Identify which cell holds the provided text, then report its (x, y) central coordinate. 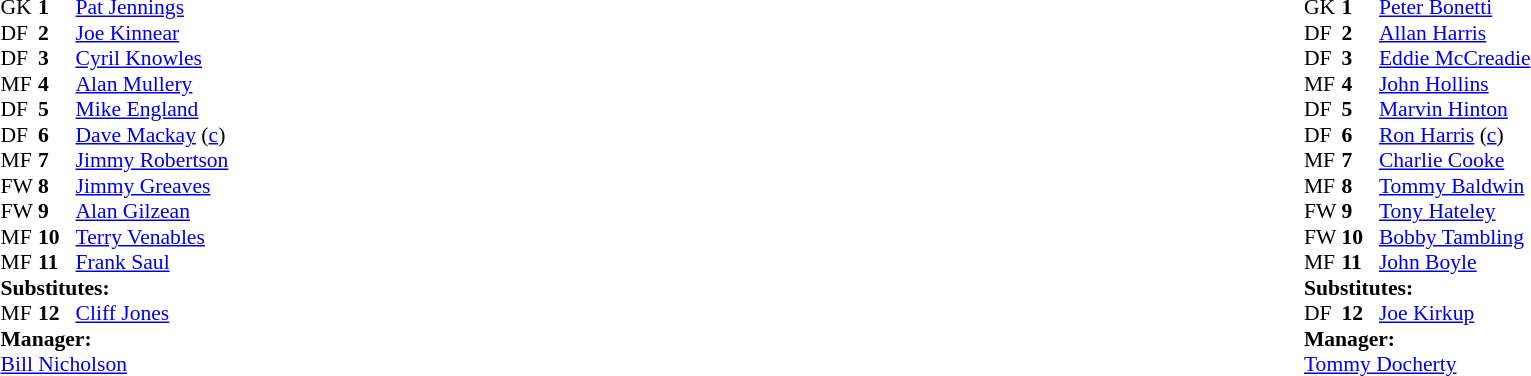
Eddie McCreadie (1455, 59)
Alan Gilzean (152, 211)
Joe Kirkup (1455, 313)
Tony Hateley (1455, 211)
John Boyle (1455, 263)
Bobby Tambling (1455, 237)
Mike England (152, 109)
John Hollins (1455, 84)
Charlie Cooke (1455, 161)
Jimmy Robertson (152, 161)
Terry Venables (152, 237)
Marvin Hinton (1455, 109)
Dave Mackay (c) (152, 135)
Alan Mullery (152, 84)
Tommy Baldwin (1455, 186)
Joe Kinnear (152, 33)
Allan Harris (1455, 33)
Cyril Knowles (152, 59)
Frank Saul (152, 263)
Jimmy Greaves (152, 186)
Ron Harris (c) (1455, 135)
Cliff Jones (152, 313)
